Output the [X, Y] coordinate of the center of the cell containing the given text.  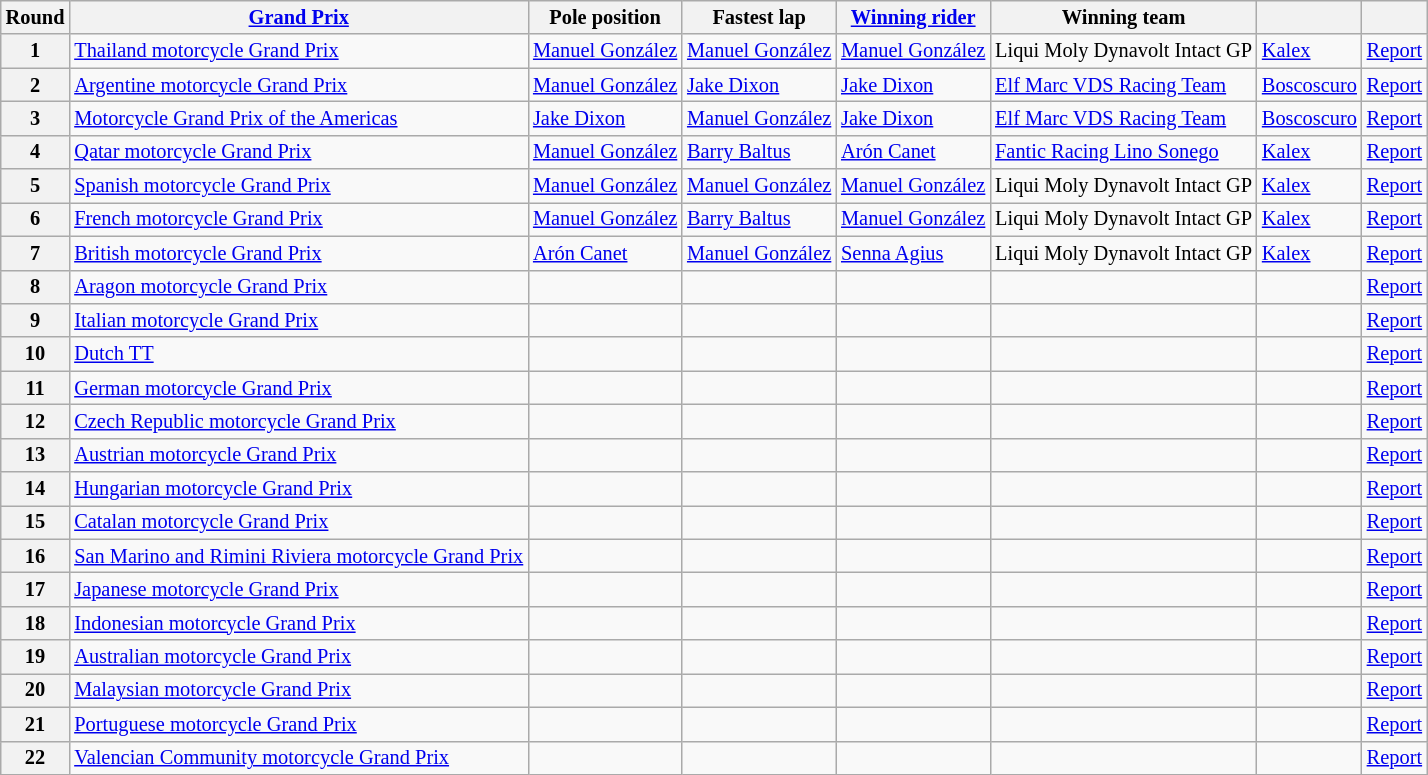
San Marino and Rimini Riviera motorcycle Grand Prix [298, 556]
10 [36, 354]
Aragon motorcycle Grand Prix [298, 287]
Portuguese motorcycle Grand Prix [298, 724]
German motorcycle Grand Prix [298, 388]
Hungarian motorcycle Grand Prix [298, 489]
20 [36, 690]
1 [36, 51]
Catalan motorcycle Grand Prix [298, 522]
Pole position [605, 17]
Argentine motorcycle Grand Prix [298, 85]
11 [36, 388]
Italian motorcycle Grand Prix [298, 320]
21 [36, 724]
French motorcycle Grand Prix [298, 219]
British motorcycle Grand Prix [298, 253]
6 [36, 219]
Round [36, 17]
14 [36, 489]
Japanese motorcycle Grand Prix [298, 589]
16 [36, 556]
7 [36, 253]
Winning team [1124, 17]
Austrian motorcycle Grand Prix [298, 455]
Czech Republic motorcycle Grand Prix [298, 421]
22 [36, 758]
5 [36, 186]
Australian motorcycle Grand Prix [298, 657]
Qatar motorcycle Grand Prix [298, 152]
Spanish motorcycle Grand Prix [298, 186]
15 [36, 522]
Winning rider [913, 17]
Fastest lap [759, 17]
Motorcycle Grand Prix of the Americas [298, 118]
17 [36, 589]
8 [36, 287]
9 [36, 320]
Valencian Community motorcycle Grand Prix [298, 758]
3 [36, 118]
13 [36, 455]
Fantic Racing Lino Sonego [1124, 152]
Grand Prix [298, 17]
Dutch TT [298, 354]
Malaysian motorcycle Grand Prix [298, 690]
Thailand motorcycle Grand Prix [298, 51]
12 [36, 421]
4 [36, 152]
18 [36, 623]
Indonesian motorcycle Grand Prix [298, 623]
Senna Agius [913, 253]
2 [36, 85]
19 [36, 657]
